Capture the cell that displays the provided text and extract its [x, y] central coordinate. 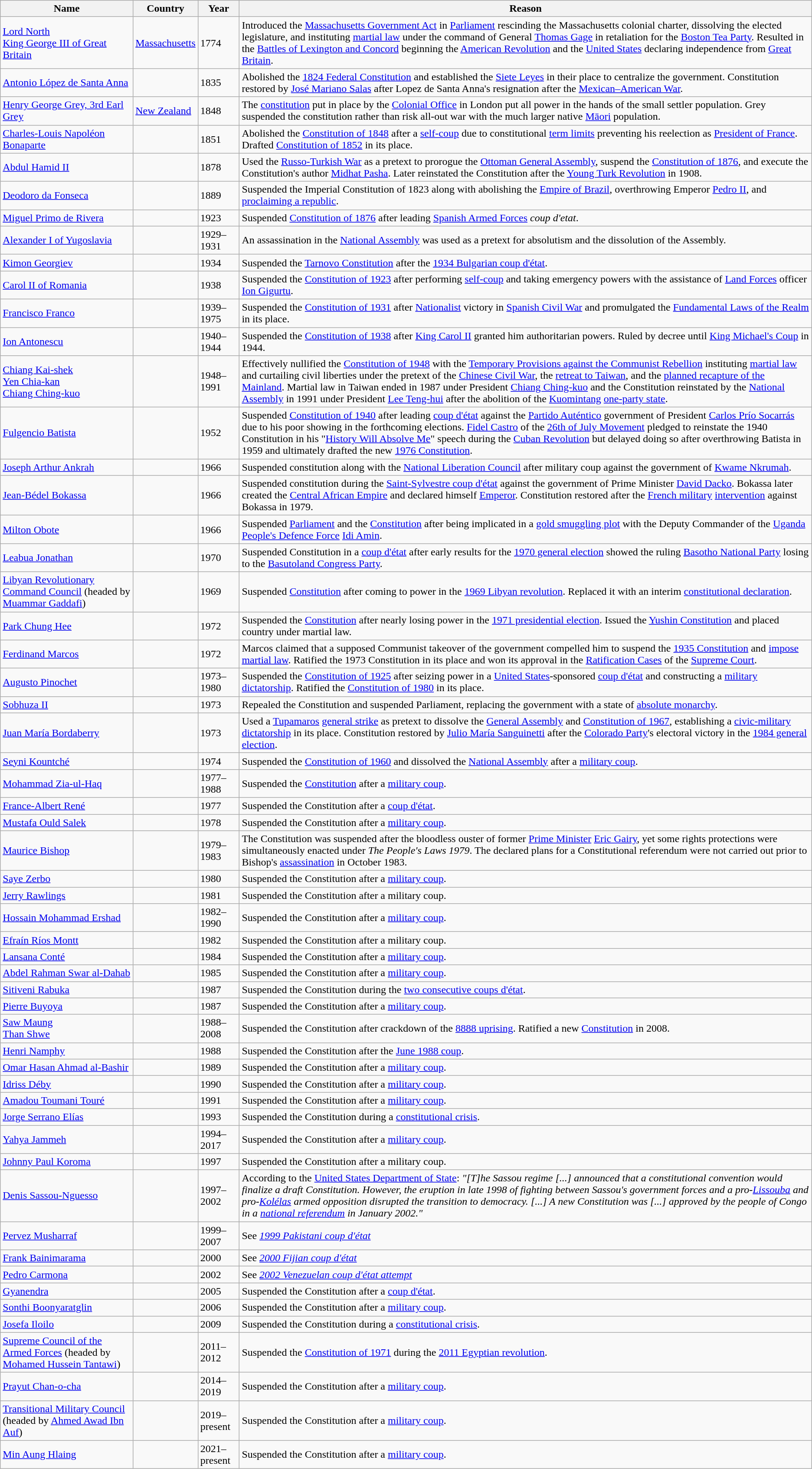
Henri Namphy [67, 1051]
Pierre Buyoya [67, 1006]
Repealed the Constitution and suspended Parliament, replacing the government with a state of absolute monarchy. [526, 705]
Maurice Bishop [67, 851]
1934 [219, 262]
2005 [219, 1291]
1999–2007 [219, 1236]
Hossain Mohammad Ershad [67, 918]
Sobhuza II [67, 705]
1851 [219, 139]
Suspended the Constitution of 1931 after Nationalist victory in Spanish Civil War and promulgated the Fundamental Laws of the Realm in its place. [526, 313]
1835 [219, 82]
Pedro Carmona [67, 1275]
Josefa Iloilo [67, 1324]
Name [67, 9]
Alexander I of Yugoslavia [67, 240]
Prayut Chan-o-cha [67, 1387]
2002 [219, 1275]
Suspended constitution along with the National Liberation Council after military coup against the government of Kwame Nkrumah. [526, 467]
1952 [219, 433]
2009 [219, 1324]
Sitiveni Rabuka [67, 990]
See 2002 Venezuelan coup d'état attempt [526, 1275]
Gyanendra [67, 1291]
Ferdinand Marcos [67, 654]
Idriss Déby [67, 1084]
1994–2017 [219, 1139]
1848 [219, 111]
Suspended the Tarnovo Constitution after the 1934 Bulgarian coup d'état. [526, 262]
France-Albert René [67, 806]
Deodoro da Fonseca [67, 195]
1938 [219, 285]
Abdel Rahman Swar al-Dahab [67, 973]
Carol II of Romania [67, 285]
Omar Hasan Ahmad al-Bashir [67, 1067]
Miguel Primo de Rivera [67, 218]
See 1999 Pakistani coup d'état [526, 1236]
Jorge Serrano Elías [67, 1117]
Ion Antonescu [67, 341]
New Zealand [166, 111]
1979–1983 [219, 851]
1988–2008 [219, 1028]
1977 [219, 806]
Antonio López de Santa Anna [67, 82]
Amadou Toumani Touré [67, 1100]
Charles-Louis Napoléon Bonaparte [67, 139]
Min Aung Hlaing [67, 1454]
2014–2019 [219, 1387]
Suspended Constitution of 1876 after leading Spanish Armed Forces coup d'etat. [526, 218]
1948–1991 [219, 382]
Milton Obote [67, 529]
Suspended the Constitution of 1938 after King Carol II granted him authoritarian powers. Ruled by decree until King Michael's Coup in 1944. [526, 341]
Country [166, 9]
1774 [219, 43]
1969 [219, 592]
Augusto Pinochet [67, 682]
Lord NorthKing George III of Great Britain [67, 43]
Year [219, 9]
2006 [219, 1308]
Suspended the Constitution after the June 1988 coup. [526, 1051]
Suspended the Constitution during the two consecutive coups d'état. [526, 990]
1997–2002 [219, 1196]
1973–1980 [219, 682]
1985 [219, 973]
Saw MaungThan Shwe [67, 1028]
Pervez Musharraf [67, 1236]
1929–1931 [219, 240]
Fulgencio Batista [67, 433]
Francisco Franco [67, 313]
Efraín Ríos Montt [67, 940]
Frank Bainimarama [67, 1258]
Chiang Kai-shekYen Chia-kanChiang Ching-kuo [67, 382]
Suspended Constitution after coming to power in the 1969 Libyan revolution. Replaced it with an interim constitutional declaration. [526, 592]
Suspended the Constitution of 1971 during the 2011 Egyptian revolution. [526, 1352]
1988 [219, 1051]
Saye Zerbo [67, 879]
1923 [219, 218]
Joseph Arthur Ankrah [67, 467]
Lansana Conté [67, 957]
Suspended the Imperial Constitution of 1823 along with abolishing the Empire of Brazil, overthrowing Emperor Pedro II, and proclaiming a republic. [526, 195]
1997 [219, 1162]
Reason [526, 9]
1977–1988 [219, 784]
2021–present [219, 1454]
1878 [219, 167]
Suspended the Constitution of 1923 after performing self-coup and taking emergency powers with the assistance of Land Forces officer Ion Gigurtu. [526, 285]
1980 [219, 879]
2019–present [219, 1420]
Jerry Rawlings [67, 895]
Mustafa Ould Salek [67, 822]
2011–2012 [219, 1352]
Suspended the Constitution after crackdown of the 8888 uprising. Ratified a new Constitution in 2008. [526, 1028]
1982 [219, 940]
Transitional Military Council (headed by Ahmed Awad Ibn Auf) [67, 1420]
1993 [219, 1117]
1982–1990 [219, 918]
Libyan Revolutionary Command Council (headed by Muammar Gaddafi) [67, 592]
Supreme Council of the Armed Forces (headed by Mohamed Hussein Tantawi) [67, 1352]
Mohammad Zia-ul-Haq [67, 784]
1984 [219, 957]
1974 [219, 761]
1991 [219, 1100]
1989 [219, 1067]
Yahya Jammeh [67, 1139]
Kimon Georgiev [67, 262]
1990 [219, 1084]
Juan María Bordaberry [67, 733]
Seyni Kountché [67, 761]
1981 [219, 895]
Massachusetts [166, 43]
See 2000 Fijian coup d'état [526, 1258]
An assassination in the National Assembly was used as a pretext for absolutism and the dissolution of the Assembly. [526, 240]
1970 [219, 558]
Johnny Paul Koroma [67, 1162]
1940–1944 [219, 341]
Suspended the Constitution of 1960 and dissolved the National Assembly after a military coup. [526, 761]
Leabua Jonathan [67, 558]
Henry George Grey, 3rd Earl Grey [67, 111]
1978 [219, 822]
1889 [219, 195]
Abdul Hamid II [67, 167]
Jean-Bédel Bokassa [67, 495]
1939–1975 [219, 313]
Denis Sassou-Nguesso [67, 1196]
2000 [219, 1258]
Park Chung Hee [67, 626]
Sonthi Boonyaratglin [67, 1308]
